Detect which cell encompasses the target text, then output its (x, y) center coordinate. 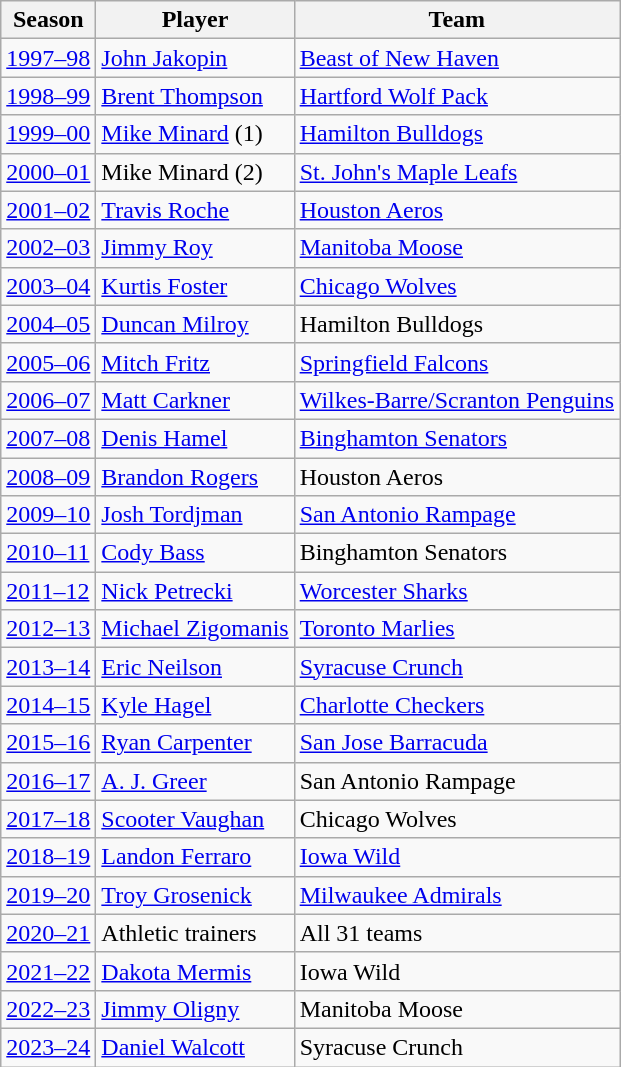
2011–12 (48, 591)
2016–17 (48, 781)
2008–09 (48, 477)
Eric Neilson (195, 667)
Matt Carkner (195, 400)
2017–18 (48, 819)
Josh Tordjman (195, 515)
Travis Roche (195, 210)
A. J. Greer (195, 781)
1998–99 (48, 96)
San Jose Barracuda (456, 743)
2019–20 (48, 895)
2012–13 (48, 629)
Duncan Milroy (195, 324)
2007–08 (48, 438)
Player (195, 20)
Brandon Rogers (195, 477)
Kurtis Foster (195, 286)
Hartford Wolf Pack (456, 96)
Charlotte Checkers (456, 705)
Michael Zigomanis (195, 629)
Mike Minard (1) (195, 134)
2013–14 (48, 667)
2021–22 (48, 971)
2018–19 (48, 857)
All 31 teams (456, 933)
2009–10 (48, 515)
Mitch Fritz (195, 362)
2003–04 (48, 286)
Troy Grosenick (195, 895)
Daniel Walcott (195, 1047)
2023–24 (48, 1047)
St. John's Maple Leafs (456, 172)
Ryan Carpenter (195, 743)
Cody Bass (195, 553)
Mike Minard (2) (195, 172)
Athletic trainers (195, 933)
2002–03 (48, 248)
2001–02 (48, 210)
Jimmy Oligny (195, 1009)
2000–01 (48, 172)
2022–23 (48, 1009)
Denis Hamel (195, 438)
Kyle Hagel (195, 705)
Beast of New Haven (456, 58)
Landon Ferraro (195, 857)
Season (48, 20)
Nick Petrecki (195, 591)
1997–98 (48, 58)
2014–15 (48, 705)
Worcester Sharks (456, 591)
2015–16 (48, 743)
Jimmy Roy (195, 248)
Dakota Mermis (195, 971)
Wilkes-Barre/Scranton Penguins (456, 400)
2020–21 (48, 933)
1999–00 (48, 134)
Milwaukee Admirals (456, 895)
Brent Thompson (195, 96)
Toronto Marlies (456, 629)
2004–05 (48, 324)
Scooter Vaughan (195, 819)
2005–06 (48, 362)
Springfield Falcons (456, 362)
John Jakopin (195, 58)
Team (456, 20)
2006–07 (48, 400)
2010–11 (48, 553)
